Provide the (X, Y) coordinate of the cell's center where the given text is located.  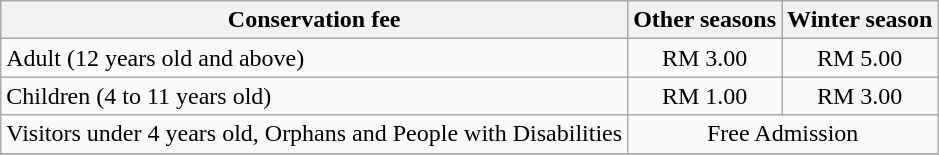
Conservation fee (314, 20)
Free Admission (783, 134)
Adult (12 years old and above) (314, 58)
Children (4 to 11 years old) (314, 96)
Other seasons (705, 20)
RM 1.00 (705, 96)
Visitors under 4 years old, Orphans and People with Disabilities (314, 134)
Winter season (860, 20)
RM 5.00 (860, 58)
